Determine the [X, Y] coordinate at the center of the cell enclosing the given text.  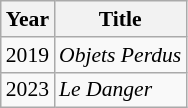
2019 [28, 55]
Year [28, 19]
2023 [28, 90]
Title [120, 19]
Objets Perdus [120, 55]
Le Danger [120, 90]
